Scan for the cell matching the given text and deliver its [X, Y] coordinate at center. 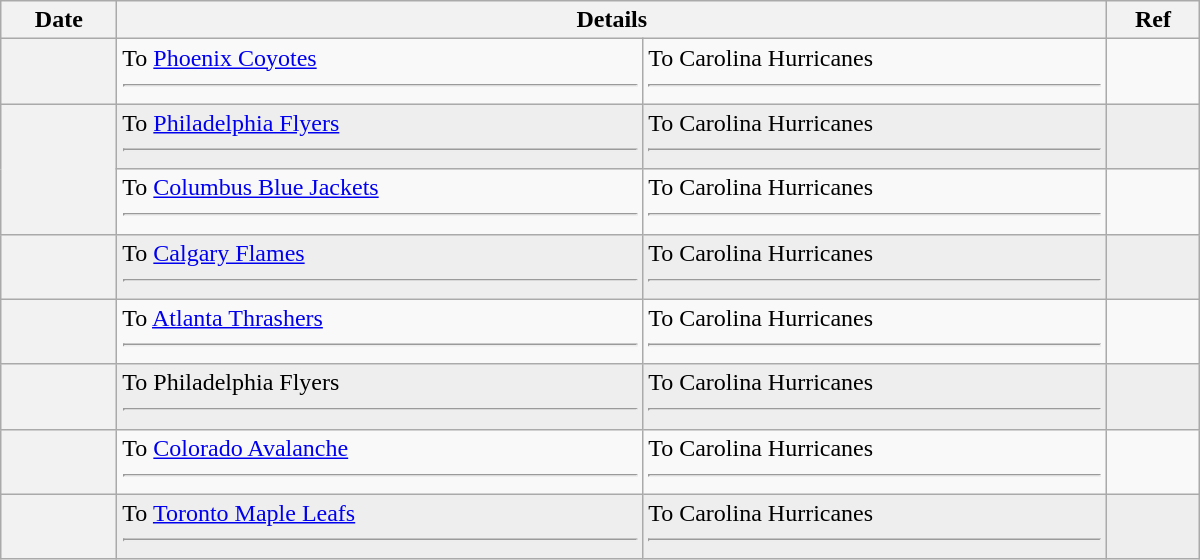
Date [59, 20]
To Phoenix Coyotes [380, 72]
To Atlanta Thrashers [380, 332]
To Calgary Flames [380, 266]
To Toronto Maple Leafs [380, 526]
To Columbus Blue Jackets [380, 202]
Details [612, 20]
To Colorado Avalanche [380, 462]
Ref [1154, 20]
